Pinpoint the cell where the given text exists, returning its (x, y) midpoint coordinate. 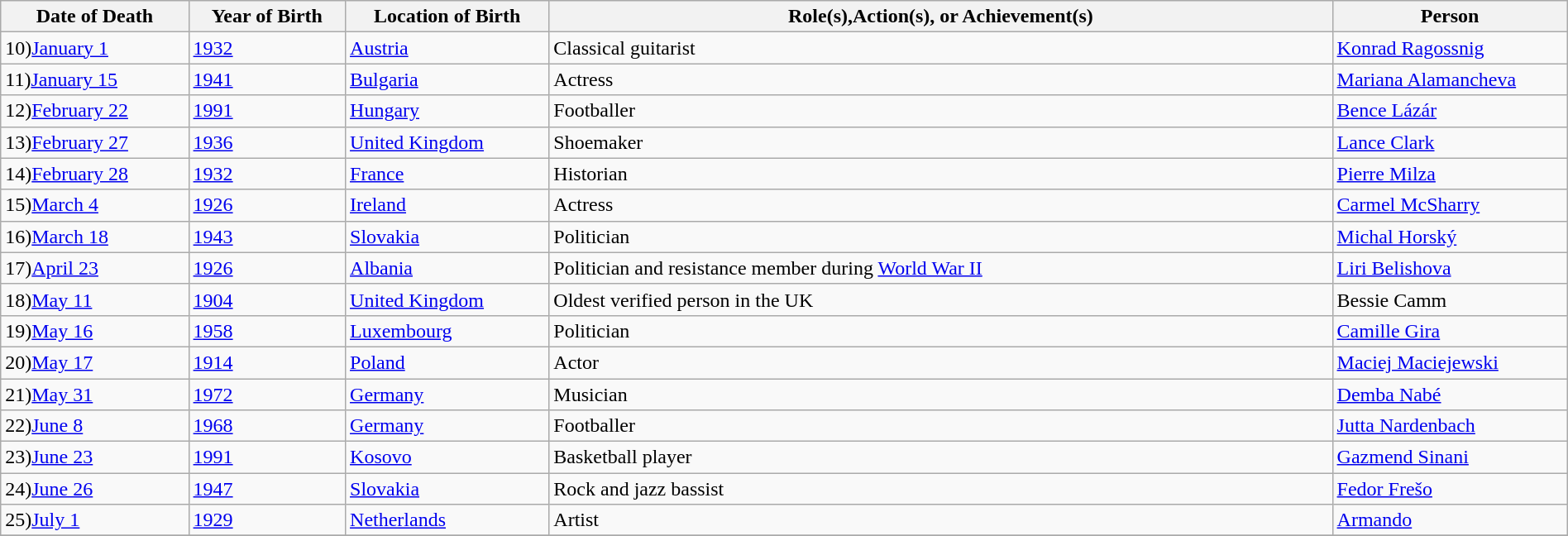
Camille Gira (1450, 331)
15)March 4 (94, 205)
23)June 23 (94, 457)
Actor (941, 362)
Location of Birth (447, 17)
Date of Death (94, 17)
1929 (266, 520)
1968 (266, 426)
Liri Belishova (1450, 268)
Ireland (447, 205)
Musician (941, 395)
Michal Horský (1450, 237)
Kosovo (447, 457)
1958 (266, 331)
25)July 1 (94, 520)
Basketball player (941, 457)
Person (1450, 17)
Hungary (447, 111)
Armando (1450, 520)
1947 (266, 489)
Historian (941, 174)
Bulgaria (447, 79)
Poland (447, 362)
France (447, 174)
Lance Clark (1450, 142)
Austria (447, 48)
Shoemaker (941, 142)
Carmel McSharry (1450, 205)
Luxembourg (447, 331)
24)June 26 (94, 489)
19)May 16 (94, 331)
Role(s),Action(s), or Achievement(s) (941, 17)
Fedor Frešo (1450, 489)
Jutta Nardenbach (1450, 426)
Bessie Camm (1450, 299)
Artist (941, 520)
1943 (266, 237)
Oldest verified person in the UK (941, 299)
Konrad Ragossnig (1450, 48)
Maciej Maciejewski (1450, 362)
Year of Birth (266, 17)
1936 (266, 142)
18)May 11 (94, 299)
12)February 22 (94, 111)
Politician and resistance member during World War II (941, 268)
22)June 8 (94, 426)
20)May 17 (94, 362)
13)February 27 (94, 142)
21)May 31 (94, 395)
1941 (266, 79)
Mariana Alamancheva (1450, 79)
11)January 15 (94, 79)
16)March 18 (94, 237)
1914 (266, 362)
Classical guitarist (941, 48)
Gazmend Sinani (1450, 457)
Demba Nabé (1450, 395)
Bence Lázár (1450, 111)
Pierre Milza (1450, 174)
1972 (266, 395)
Netherlands (447, 520)
Albania (447, 268)
10)January 1 (94, 48)
14)February 28 (94, 174)
Rock and jazz bassist (941, 489)
1904 (266, 299)
17)April 23 (94, 268)
